Output the [X, Y] coordinate of the center of the cell containing the given text.  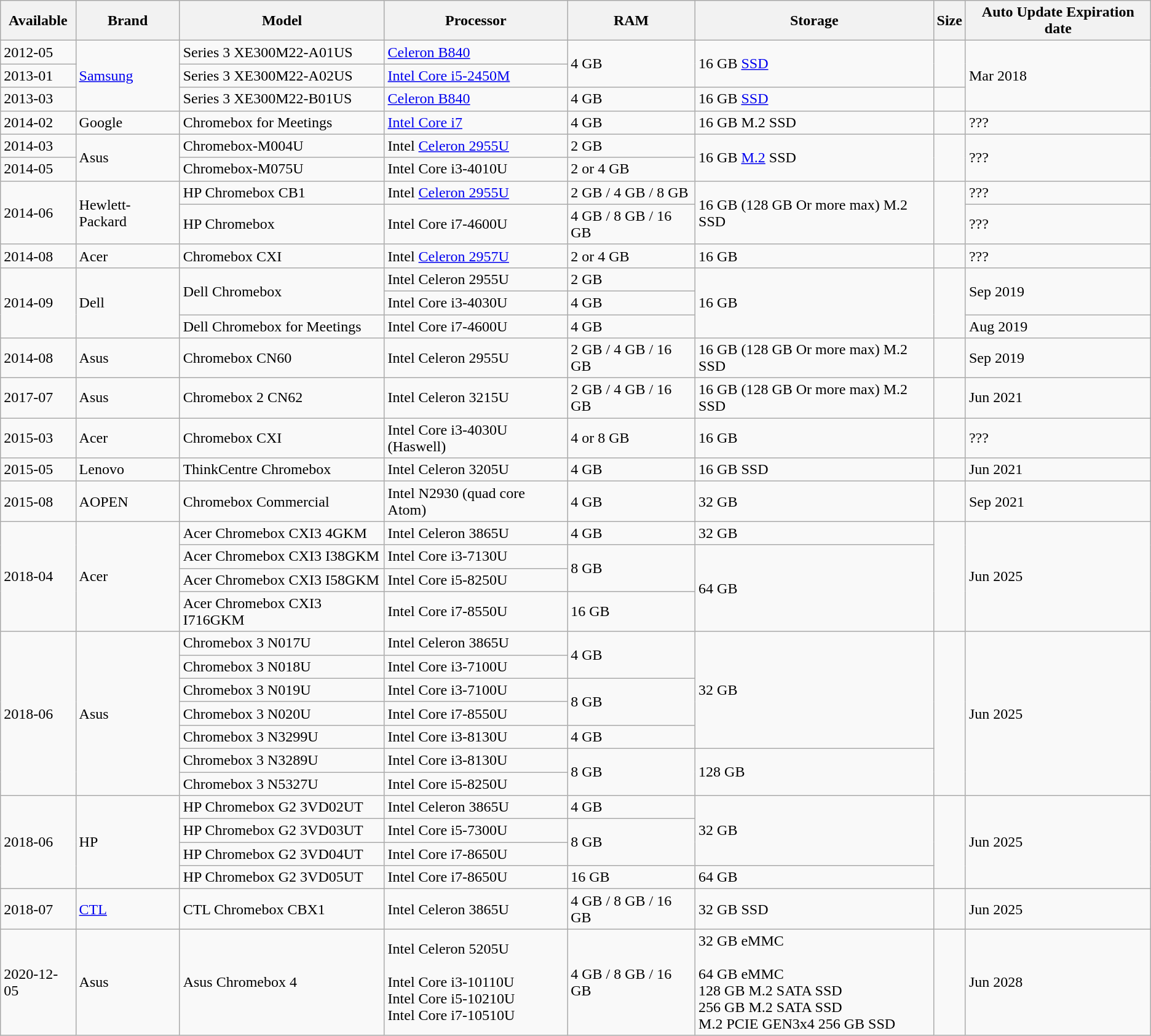
2013-01 [38, 76]
2014-05 [38, 169]
HP Chromebox G2 3VD03UT [282, 831]
2015-08 [38, 502]
Series 3 XE300M22-A02US [282, 76]
RAM [631, 21]
HP Chromebox G2 3VD04UT [282, 854]
Intel Celeron 5205UIntel Core i3-10110U Intel Core i5-10210U Intel Core i7-10510U [476, 983]
Dell [128, 302]
Model [282, 21]
Google [128, 122]
CTL [128, 909]
Series 3 XE300M22-A01US [282, 52]
Asus Chromebox 4 [282, 983]
Sep 2021 [1058, 502]
HP Chromebox G2 3VD02UT [282, 807]
CTL Chromebox CBX1 [282, 909]
Hewlett-Packard [128, 213]
Intel Celeron 3215U [476, 398]
Intel Celeron 3205U [476, 470]
Acer Chromebox CXI3 I58GKM [282, 580]
ThinkCentre Chromebox [282, 470]
Storage [814, 21]
Series 3 XE300M22-B01US [282, 99]
Intel Core i3-7130U [476, 556]
2018-04 [38, 577]
HP Chromebox [282, 224]
Intel N2930 (quad core Atom) [476, 502]
2013-03 [38, 99]
Aug 2019 [1058, 326]
Chromebox Commercial [282, 502]
Chromebox for Meetings [282, 122]
2015-03 [38, 438]
HP Chromebox G2 3VD05UT [282, 877]
Available [38, 21]
Chromebox 3 N017U [282, 643]
Mar 2018 [1058, 76]
2020-12-05 [38, 983]
Chromebox 3 N5327U [282, 784]
Jun 2028 [1058, 983]
2014-02 [38, 122]
Intel Celeron 2957U [476, 256]
Processor [476, 21]
Intel Core i3-4030U [476, 302]
2014-03 [38, 146]
Chromebox 3 N3289U [282, 760]
Dell Chromebox [282, 291]
Auto Update Expiration date [1058, 21]
Lenovo [128, 470]
Samsung [128, 76]
2017-07 [38, 398]
2015-05 [38, 470]
2 GB / 4 GB / 8 GB [631, 192]
Dell Chromebox for Meetings [282, 326]
Chromebox CN60 [282, 358]
Intel Core i5-2450M [476, 76]
2014-06 [38, 213]
32 GB eMMC64 GB eMMC 128 GB M.2 SATA SSD 256 GB M.2 SATA SSD M.2 PCIE GEN3x4 256 GB SSD [814, 983]
2012-05 [38, 52]
Intel Core i5-7300U [476, 831]
Intel Core i7 [476, 122]
2014-09 [38, 302]
Acer Chromebox CXI3 I716GKM [282, 611]
Chromebox 3 N3299U [282, 737]
32 GB SSD [814, 909]
Acer Chromebox CXI3 4GKM [282, 533]
4 or 8 GB [631, 438]
HP [128, 842]
Chromebox-M075U [282, 169]
Intel Core i3-4010U [476, 169]
AOPEN [128, 502]
Intel Core i3-4030U (Haswell) [476, 438]
Chromebox 3 N018U [282, 666]
2018-07 [38, 909]
HP Chromebox CB1 [282, 192]
Acer Chromebox CXI3 I38GKM [282, 556]
Brand [128, 21]
Chromebox 3 N019U [282, 690]
Chromebox 2 CN62 [282, 398]
Size [949, 21]
Chromebox-M004U [282, 146]
128 GB [814, 772]
Chromebox 3 N020U [282, 713]
